From the cell containing the given text, extract its center point as (X, Y) coordinate. 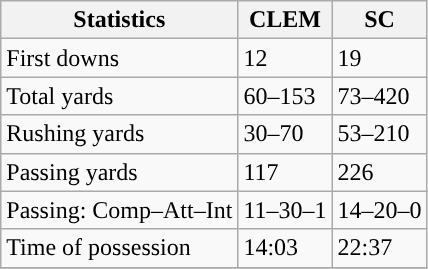
22:37 (380, 248)
Time of possession (120, 248)
Total yards (120, 96)
Rushing yards (120, 134)
73–420 (380, 96)
14:03 (285, 248)
226 (380, 172)
SC (380, 20)
12 (285, 58)
60–153 (285, 96)
Passing yards (120, 172)
Statistics (120, 20)
14–20–0 (380, 210)
11–30–1 (285, 210)
First downs (120, 58)
19 (380, 58)
30–70 (285, 134)
Passing: Comp–Att–Int (120, 210)
117 (285, 172)
CLEM (285, 20)
53–210 (380, 134)
